Determine the [x, y] coordinate at the center of the cell enclosing the given text.  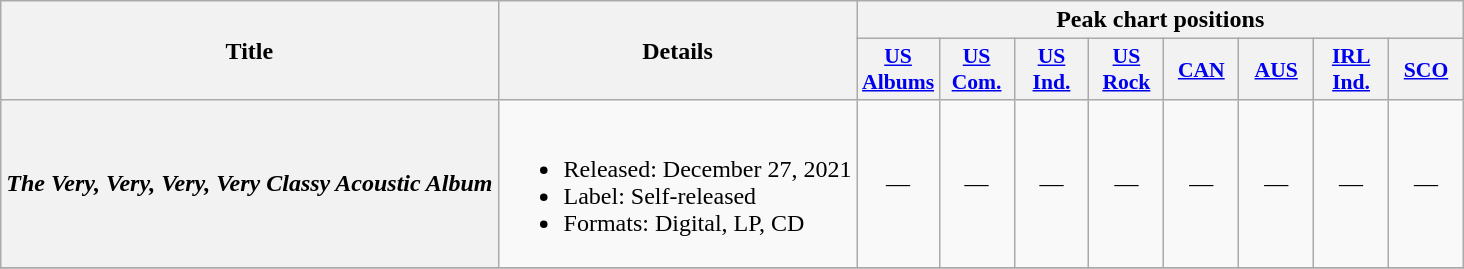
Released: December 27, 2021Label: Self-releasedFormats: Digital, LP, CD [678, 184]
USRock [1126, 70]
IRLInd. [1352, 70]
USAlbums [898, 70]
AUS [1276, 70]
Title [250, 50]
USInd. [1052, 70]
Peak chart positions [1160, 20]
The Very, Very, Very, Very Classy Acoustic Album [250, 184]
Details [678, 50]
USCom. [976, 70]
SCO [1426, 70]
CAN [1202, 70]
